Locate the cell with the specified text and output its [X, Y] center coordinate. 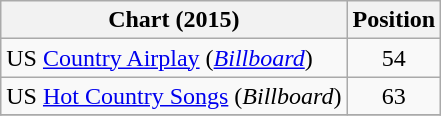
54 [394, 58]
US Hot Country Songs (Billboard) [174, 96]
63 [394, 96]
Position [394, 20]
Chart (2015) [174, 20]
US Country Airplay (Billboard) [174, 58]
